Find where the given text appears and provide that cell's center as (x, y) coordinate. 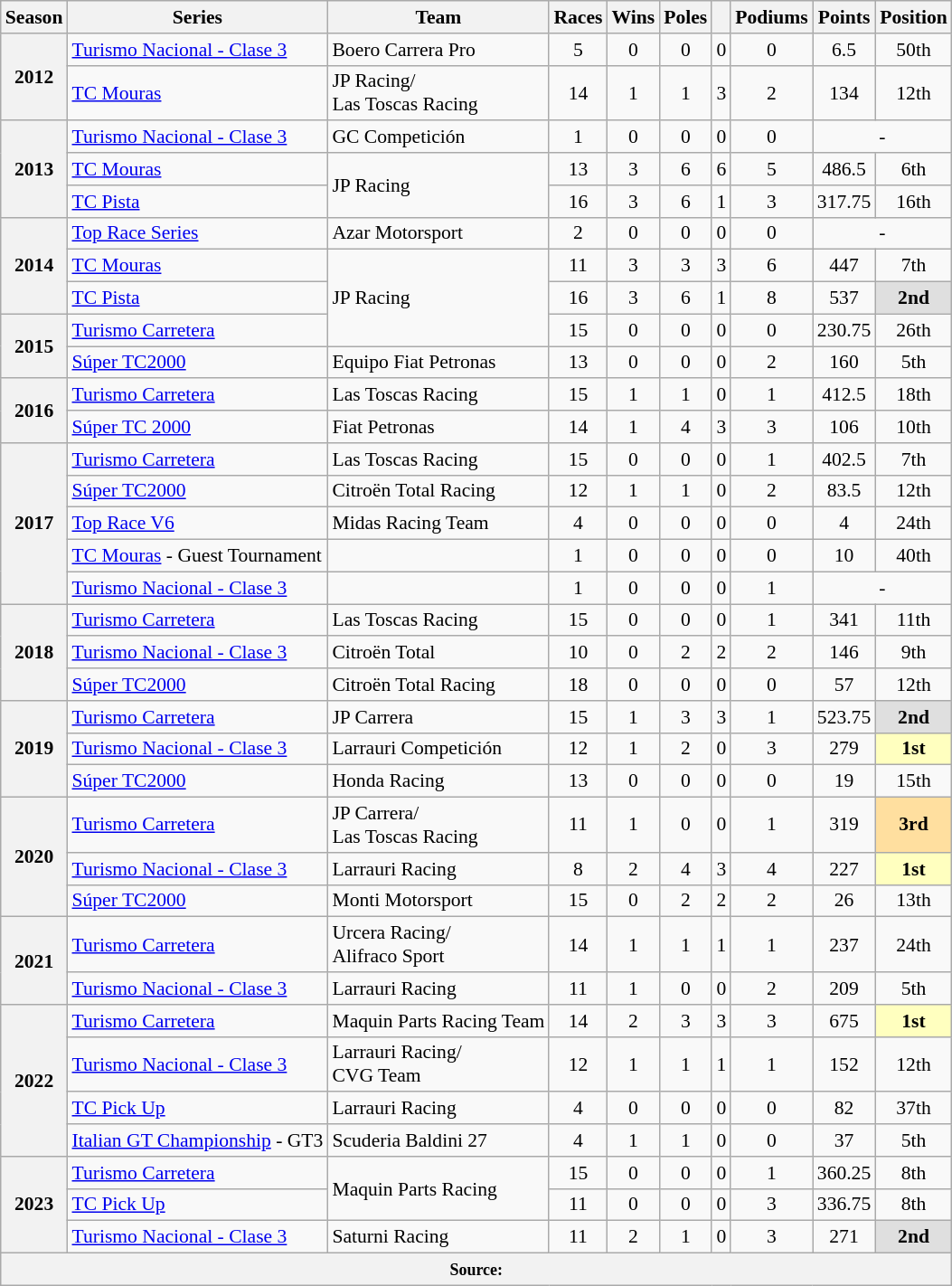
Urcera Racing/Alifraco Sport (438, 944)
341 (844, 620)
JP Racing/Las Toscas Racing (438, 92)
2018 (34, 653)
271 (844, 1237)
523.75 (844, 717)
82 (844, 1109)
3rd (913, 825)
37 (844, 1140)
37th (913, 1109)
26th (913, 330)
Points (844, 17)
JP Carrera/Las Toscas Racing (438, 825)
Fiat Petronas (438, 427)
336.75 (844, 1205)
Top Race V6 (197, 524)
Poles (685, 17)
16th (913, 202)
237 (844, 944)
19 (844, 781)
Italian GT Championship - GT3 (197, 1140)
Podiums (772, 17)
Source: (476, 1270)
402.5 (844, 459)
18 (578, 685)
319 (844, 825)
2021 (34, 960)
Larrauri Racing/CVG Team (438, 1064)
18th (913, 395)
9th (913, 653)
317.75 (844, 202)
230.75 (844, 330)
2012 (34, 78)
152 (844, 1064)
11th (913, 620)
Top Race Series (197, 233)
10th (913, 427)
15th (913, 781)
Midas Racing Team (438, 524)
2016 (34, 411)
Maquin Parts Racing Team (438, 1021)
Wins (634, 17)
50th (913, 50)
Team (438, 17)
57 (844, 685)
Azar Motorsport (438, 233)
134 (844, 92)
40th (913, 556)
6.5 (844, 50)
2017 (34, 524)
2013 (34, 170)
2023 (34, 1205)
160 (844, 363)
Races (578, 17)
2014 (34, 266)
Honda Racing (438, 781)
83.5 (844, 491)
2020 (34, 857)
279 (844, 749)
Monti Motorsport (438, 901)
Larrauri Competición (438, 749)
412.5 (844, 395)
JP Carrera (438, 717)
Súper TC 2000 (197, 427)
Series (197, 17)
Equipo Fiat Petronas (438, 363)
TC Mouras - Guest Tournament (197, 556)
106 (844, 427)
146 (844, 653)
537 (844, 298)
675 (844, 1021)
Season (34, 17)
Maquin Parts Racing (438, 1188)
6th (913, 169)
Scuderia Baldini 27 (438, 1140)
486.5 (844, 169)
Citroën Total (438, 653)
GC Competición (438, 137)
2015 (34, 345)
209 (844, 988)
2022 (34, 1081)
Saturni Racing (438, 1237)
Boero Carrera Pro (438, 50)
360.25 (844, 1173)
447 (844, 266)
2019 (34, 749)
Position (913, 17)
227 (844, 869)
13th (913, 901)
26 (844, 901)
